Return (x, y) of the center of cell containing provided text 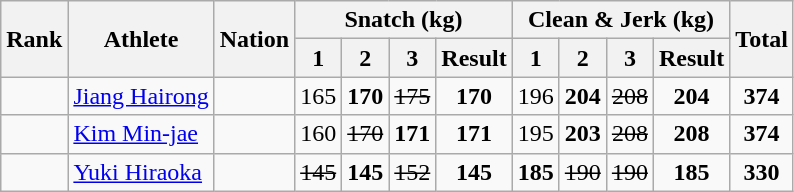
Jiang Hairong (141, 96)
Athlete (141, 39)
Yuki Hiraoka (141, 172)
152 (412, 172)
Snatch (kg) (404, 20)
Rank (34, 39)
175 (412, 96)
Clean & Jerk (kg) (621, 20)
Kim Min-jae (141, 134)
Total (762, 39)
Nation (254, 39)
330 (762, 172)
195 (536, 134)
196 (536, 96)
203 (582, 134)
160 (318, 134)
165 (318, 96)
